Extract the [X, Y] coordinate from the center of the cell holding the provided text.  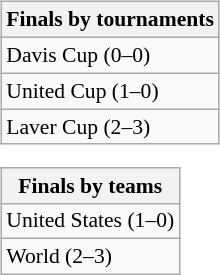
United Cup (1–0) [110, 91]
Davis Cup (0–0) [110, 55]
Laver Cup (2–3) [110, 127]
Finals by teams [90, 185]
Finals by tournaments [110, 20]
World (2–3) [90, 257]
United States (1–0) [90, 221]
